From the cell containing the given text, extract its center point as [X, Y] coordinate. 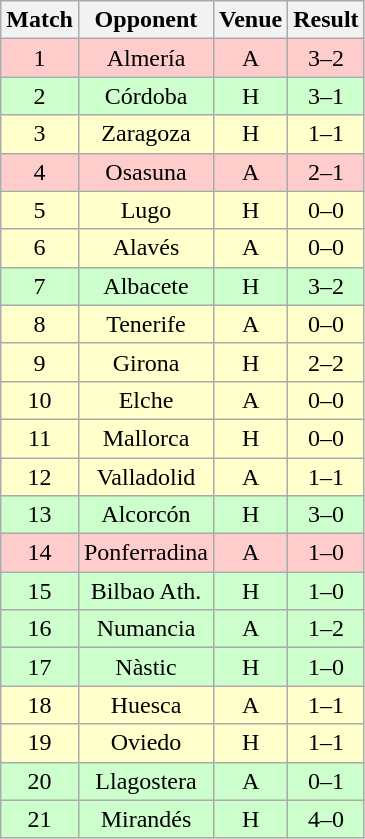
4–0 [326, 819]
Girona [146, 362]
6 [40, 248]
Córdoba [146, 96]
3–1 [326, 96]
3–0 [326, 515]
1 [40, 58]
7 [40, 286]
Opponent [146, 20]
Llagostera [146, 781]
0–1 [326, 781]
12 [40, 477]
18 [40, 705]
2–2 [326, 362]
2 [40, 96]
8 [40, 324]
17 [40, 667]
Oviedo [146, 743]
Nàstic [146, 667]
16 [40, 629]
Zaragoza [146, 134]
Albacete [146, 286]
Valladolid [146, 477]
Osasuna [146, 172]
15 [40, 591]
14 [40, 553]
Result [326, 20]
Almería [146, 58]
Numancia [146, 629]
5 [40, 210]
2–1 [326, 172]
1–2 [326, 629]
19 [40, 743]
3 [40, 134]
Elche [146, 400]
4 [40, 172]
Bilbao Ath. [146, 591]
Venue [250, 20]
Ponferradina [146, 553]
Mirandés [146, 819]
Alcorcón [146, 515]
Lugo [146, 210]
Huesca [146, 705]
Mallorca [146, 438]
13 [40, 515]
Alavés [146, 248]
11 [40, 438]
Tenerife [146, 324]
10 [40, 400]
9 [40, 362]
20 [40, 781]
21 [40, 819]
Match [40, 20]
